Find where the given text appears and provide that cell's center as (X, Y) coordinate. 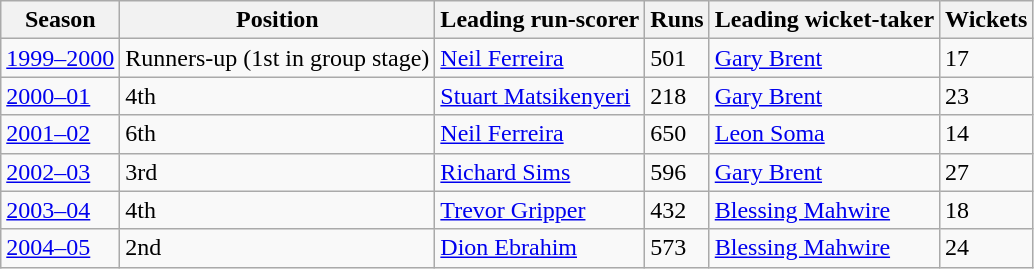
27 (986, 172)
14 (986, 134)
2002–03 (60, 172)
Leon Soma (824, 134)
18 (986, 210)
2001–02 (60, 134)
432 (677, 210)
Runners-up (1st in group stage) (278, 58)
Wickets (986, 20)
Dion Ebrahim (540, 248)
218 (677, 96)
17 (986, 58)
Richard Sims (540, 172)
Leading wicket-taker (824, 20)
2000–01 (60, 96)
501 (677, 58)
Position (278, 20)
2003–04 (60, 210)
Runs (677, 20)
23 (986, 96)
Season (60, 20)
Stuart Matsikenyeri (540, 96)
650 (677, 134)
573 (677, 248)
Trevor Gripper (540, 210)
596 (677, 172)
3rd (278, 172)
6th (278, 134)
2nd (278, 248)
2004–05 (60, 248)
Leading run-scorer (540, 20)
1999–2000 (60, 58)
24 (986, 248)
